For the text-containing cell, return its midpoint in [x, y] coordinate format. 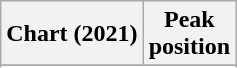
Peakposition [189, 34]
Chart (2021) [72, 34]
